Determine the [x, y] coordinate at the center of the cell enclosing the given text.  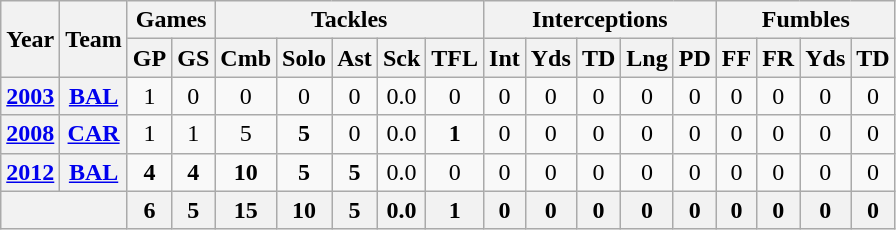
Int [505, 58]
2012 [30, 172]
Sck [401, 58]
2003 [30, 96]
Ast [355, 58]
Year [30, 39]
2008 [30, 134]
FF [736, 58]
Solo [304, 58]
6 [149, 210]
GS [194, 58]
Games [170, 20]
Tackles [350, 20]
GP [149, 58]
TFL [455, 58]
15 [246, 210]
FR [778, 58]
Interceptions [600, 20]
PD [694, 58]
CAR [94, 134]
Fumbles [806, 20]
Lng [647, 58]
Team [94, 39]
Cmb [246, 58]
